For the text-containing cell, return its midpoint in [x, y] coordinate format. 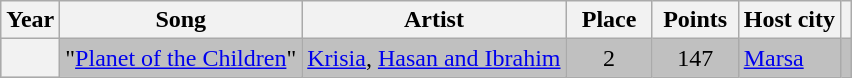
Year [30, 20]
Artist [434, 20]
"Planet of the Children" [181, 58]
Place [609, 20]
Host city [789, 20]
147 [695, 58]
Marsa [789, 58]
2 [609, 58]
Points [695, 20]
Krisia, Hasan and Ibrahim [434, 58]
Song [181, 20]
